From the cell containing the given text, extract its center point as [X, Y] coordinate. 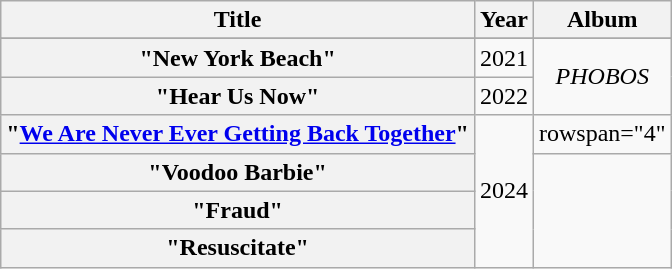
"Resuscitate" [238, 248]
Title [238, 20]
2024 [504, 191]
Album [602, 20]
PHOBOS [602, 77]
"New York Beach" [238, 58]
"Fraud" [238, 210]
Year [504, 20]
"We Are Never Ever Getting Back Together" [238, 134]
2021 [504, 58]
"Voodoo Barbie" [238, 172]
"Hear Us Now" [238, 96]
2022 [504, 96]
rowspan="4" [602, 134]
